Output the (X, Y) coordinate of the center of the cell containing the given text.  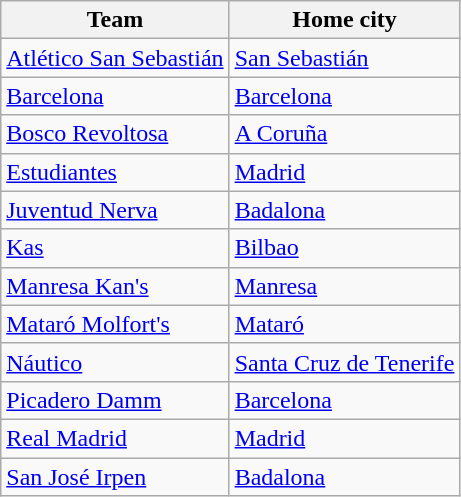
Kas (115, 248)
Atlético San Sebastián (115, 58)
Bosco Revoltosa (115, 134)
Mataró (344, 324)
Team (115, 20)
Mataró Molfort's (115, 324)
Home city (344, 20)
Juventud Nerva (115, 210)
San José Irpen (115, 477)
A Coruña (344, 134)
Manresa (344, 286)
Bilbao (344, 248)
Santa Cruz de Tenerife (344, 362)
Real Madrid (115, 438)
Manresa Kan's (115, 286)
Náutico (115, 362)
Picadero Damm (115, 400)
San Sebastián (344, 58)
Estudiantes (115, 172)
